Provide the [x, y] coordinate of the cell's center where the given text is located.  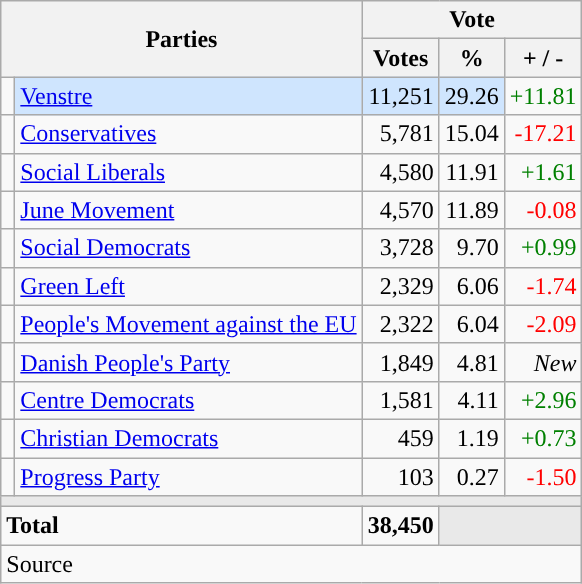
New [543, 362]
4,580 [400, 172]
0.27 [472, 477]
+11.81 [543, 96]
+2.96 [543, 400]
4,570 [400, 210]
Votes [400, 58]
11.89 [472, 210]
103 [400, 477]
Source [292, 564]
6.06 [472, 286]
Green Left [188, 286]
-17.21 [543, 134]
+1.61 [543, 172]
Venstre [188, 96]
-2.09 [543, 324]
Social Democrats [188, 248]
% [472, 58]
Conservatives [188, 134]
1,581 [400, 400]
9.70 [472, 248]
Total [182, 526]
-0.08 [543, 210]
+0.99 [543, 248]
+ / - [543, 58]
Christian Democrats [188, 438]
6.04 [472, 324]
11,251 [400, 96]
29.26 [472, 96]
15.04 [472, 134]
Social Liberals [188, 172]
4.11 [472, 400]
June Movement [188, 210]
+0.73 [543, 438]
Parties [182, 39]
459 [400, 438]
Centre Democrats [188, 400]
Progress Party [188, 477]
4.81 [472, 362]
-1.74 [543, 286]
11.91 [472, 172]
2,329 [400, 286]
People's Movement against the EU [188, 324]
1,849 [400, 362]
38,450 [400, 526]
2,322 [400, 324]
Vote [472, 20]
-1.50 [543, 477]
5,781 [400, 134]
Danish People's Party [188, 362]
1.19 [472, 438]
3,728 [400, 248]
